From the cell containing the given text, extract its center point as (x, y) coordinate. 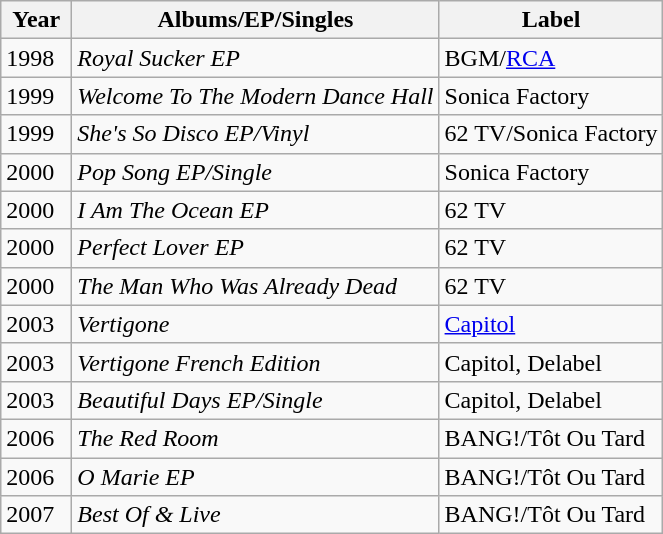
The Man Who Was Already Dead (256, 286)
62 TV/Sonica Factory (551, 134)
Perfect Lover EP (256, 248)
O Marie EP (256, 477)
Label (551, 20)
1998 (36, 58)
Royal Sucker EP (256, 58)
BGM/RCA (551, 58)
Year (36, 20)
2007 (36, 515)
Vertigone French Edition (256, 362)
Capitol (551, 324)
Beautiful Days EP/Single (256, 400)
Albums/EP/Singles (256, 20)
Welcome To The Modern Dance Hall (256, 96)
Vertigone (256, 324)
Best Of & Live (256, 515)
Pop Song EP/Single (256, 172)
I Am The Ocean EP (256, 210)
She's So Disco EP/Vinyl (256, 134)
The Red Room (256, 438)
